For the text-containing cell, return its midpoint in [x, y] coordinate format. 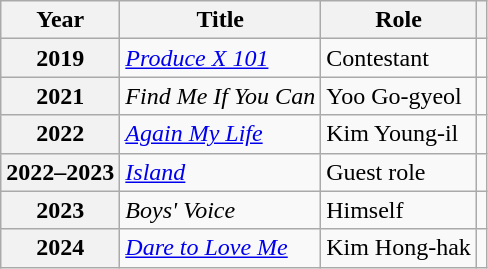
2021 [60, 96]
Contestant [399, 58]
2022 [60, 134]
2023 [60, 210]
Again My Life [220, 134]
Year [60, 20]
Role [399, 20]
Boys' Voice [220, 210]
2019 [60, 58]
2022–2023 [60, 172]
Island [220, 172]
Yoo Go-gyeol [399, 96]
Title [220, 20]
Kim Young-il [399, 134]
2024 [60, 248]
Guest role [399, 172]
Himself [399, 210]
Kim Hong-hak [399, 248]
Produce X 101 [220, 58]
Find Me If You Can [220, 96]
Dare to Love Me [220, 248]
